Find where the given text appears and provide that cell's center as [x, y] coordinate. 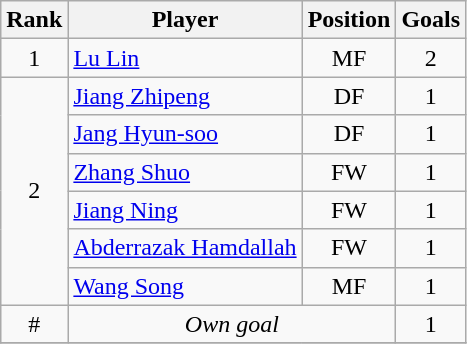
Wang Song [185, 286]
Abderrazak Hamdallah [185, 248]
Position [349, 20]
Own goal [232, 324]
Goals [431, 20]
Player [185, 20]
Lu Lin [185, 58]
Jiang Ning [185, 210]
Jiang Zhipeng [185, 96]
# [34, 324]
Rank [34, 20]
Zhang Shuo [185, 172]
Jang Hyun-soo [185, 134]
